Capture the cell that displays the provided text and extract its [x, y] central coordinate. 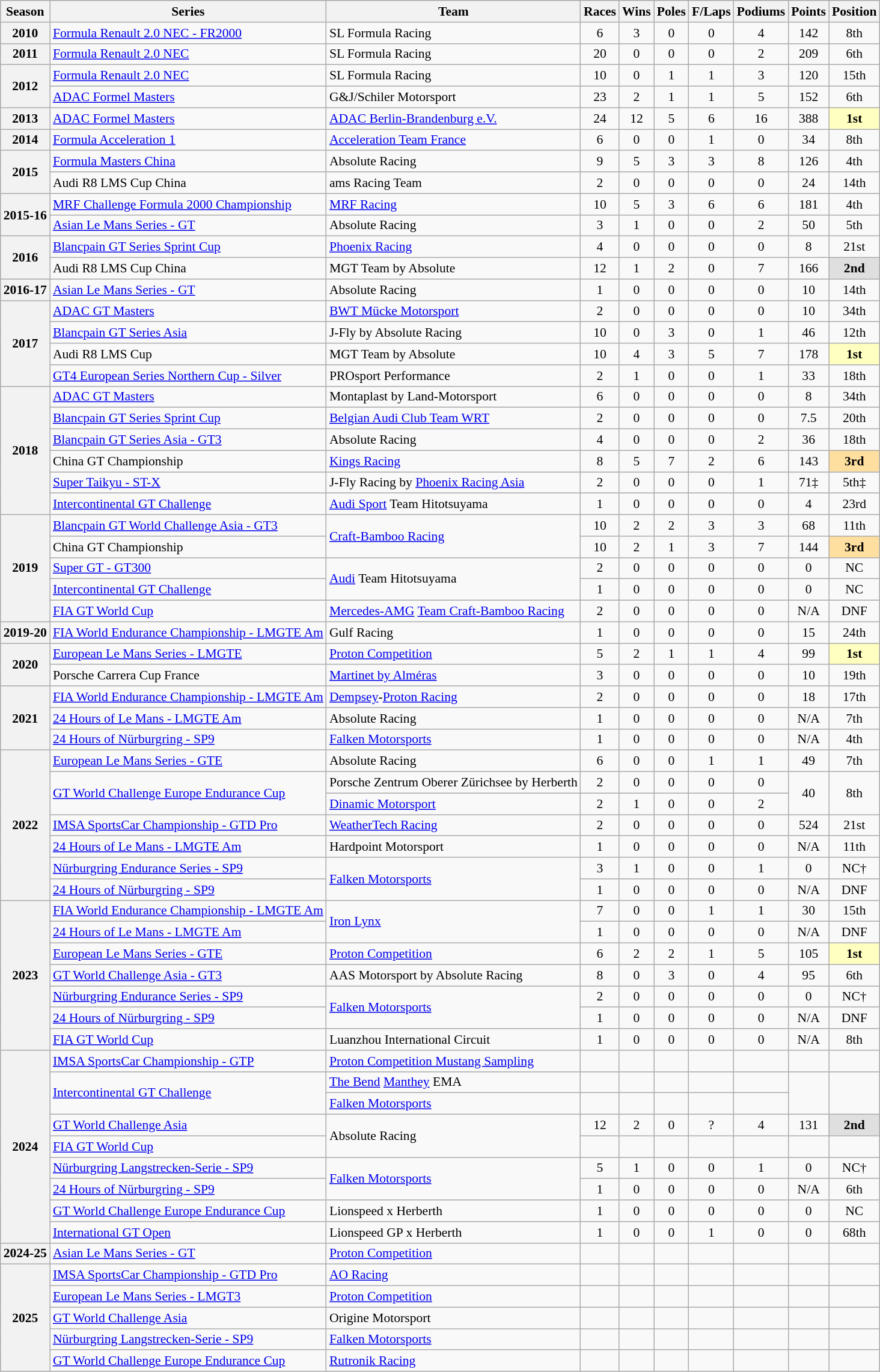
2023 [25, 975]
Rutronik Racing [453, 1361]
European Le Mans Series - LMGTE [188, 654]
AO Racing [453, 1275]
5th‡ [854, 483]
BWT Mücke Motorsport [453, 311]
2018 [25, 450]
Dinamic Motorsport [453, 804]
Proton Competition Mustang Sampling [453, 1061]
178 [808, 354]
33 [808, 376]
2020 [25, 665]
19th [854, 676]
Blancpain GT Series Asia - GT3 [188, 440]
Iron Lynx [453, 921]
36 [808, 440]
Formula Masters China [188, 162]
2012 [25, 87]
The Bend Manthey EMA [453, 1082]
Lionspeed x Herberth [453, 1211]
Martinet by Alméras [453, 676]
20 [600, 54]
7.5 [808, 418]
388 [808, 118]
Points [808, 11]
Porsche Carrera Cup France [188, 676]
MRF Racing [453, 204]
Gulf Racing [453, 632]
2021 [25, 718]
IMSA SportsCar Championship - GTP [188, 1061]
Formula Acceleration 1 [188, 140]
2017 [25, 343]
Audi Sport Team Hitotsuyama [453, 504]
12th [854, 333]
Formula Renault 2.0 NEC - FR2000 [188, 33]
20th [854, 418]
Super GT - GT300 [188, 568]
2015-16 [25, 215]
2014 [25, 140]
Porsche Zentrum Oberer Zürichsee by Herberth [453, 783]
Blancpain GT Series Asia [188, 333]
? [712, 1125]
2019 [25, 568]
G&J/Schiler Motorsport [453, 97]
F/Laps [712, 11]
Dempsey-Proton Racing [453, 697]
68th [854, 1233]
131 [808, 1125]
2013 [25, 118]
Acceleration Team France [453, 140]
Lionspeed GP x Herberth [453, 1233]
2022 [25, 825]
J-Fly Racing by Phoenix Racing Asia [453, 483]
524 [808, 825]
144 [808, 547]
2024-25 [25, 1254]
International GT Open [188, 1233]
50 [808, 225]
MRF Challenge Formula 2000 Championship [188, 204]
120 [808, 76]
Audi R8 LMS Cup [188, 354]
126 [808, 162]
Podiums [761, 11]
24th [854, 632]
Position [854, 11]
Montaplast by Land-Motorsport [453, 397]
5th [854, 225]
WeatherTech Racing [453, 825]
2011 [25, 54]
181 [808, 204]
2016 [25, 257]
European Le Mans Series - LMGT3 [188, 1297]
ams Racing Team [453, 183]
2010 [25, 33]
142 [808, 33]
105 [808, 954]
16 [761, 118]
Kings Racing [453, 461]
143 [808, 461]
34 [808, 140]
99 [808, 654]
ADAC Berlin-Brandenburg e.V. [453, 118]
Hardpoint Motorsport [453, 847]
Phoenix Racing [453, 247]
17th [854, 697]
209 [808, 54]
9 [600, 162]
46 [808, 333]
GT4 European Series Northern Cup - Silver [188, 376]
15 [808, 632]
23 [600, 97]
2016-17 [25, 290]
30 [808, 911]
Races [600, 11]
2024 [25, 1147]
71‡ [808, 483]
23rd [854, 504]
Origine Motorsport [453, 1318]
AAS Motorsport by Absolute Racing [453, 975]
Craft-Bamboo Racing [453, 536]
Mercedes-AMG Team Craft-Bamboo Racing [453, 611]
Blancpain GT World Challenge Asia - GT3 [188, 525]
68 [808, 525]
Team [453, 11]
GT World Challenge Asia - GT3 [188, 975]
PROsport Performance [453, 376]
Season [25, 11]
Luanzhou International Circuit [453, 1040]
Belgian Audi Club Team WRT [453, 418]
152 [808, 97]
40 [808, 794]
2015 [25, 172]
18 [808, 697]
95 [808, 975]
Audi Team Hitotsuyama [453, 578]
2025 [25, 1318]
Wins [637, 11]
2019-20 [25, 632]
Series [188, 11]
Super Taikyu - ST-X [188, 483]
166 [808, 269]
J-Fly by Absolute Racing [453, 333]
Poles [671, 11]
49 [808, 761]
